Locate the cell with the specified text and output its (x, y) center coordinate. 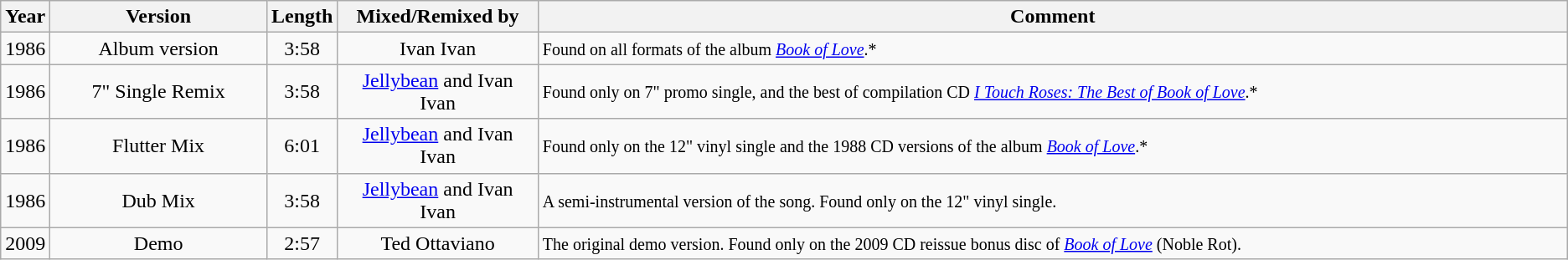
Dub Mix (159, 201)
Demo (159, 243)
Flutter Mix (159, 145)
2:57 (302, 243)
Ivan Ivan (437, 48)
Mixed/Remixed by (437, 17)
A semi-instrumental version of the song. Found only on the 12" vinyl single. (1052, 201)
Year (25, 17)
7" Single Remix (159, 92)
Length (302, 17)
Ted Ottaviano (437, 243)
The original demo version. Found only on the 2009 CD reissue bonus disc of Book of Love (Noble Rot). (1052, 243)
2009 (25, 243)
Version (159, 17)
Found on all formats of the album Book of Love.* (1052, 48)
Album version (159, 48)
Found only on 7" promo single, and the best of compilation CD I Touch Roses: The Best of Book of Love.* (1052, 92)
6:01 (302, 145)
Found only on the 12" vinyl single and the 1988 CD versions of the album Book of Love.* (1052, 145)
Comment (1052, 17)
